Search for the cell housing the specified text and yield its [x, y] center coordinate. 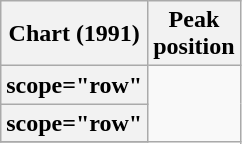
Chart (1991) [74, 34]
Peakposition [194, 34]
